Determine the [x, y] coordinate at the center of the cell enclosing the given text.  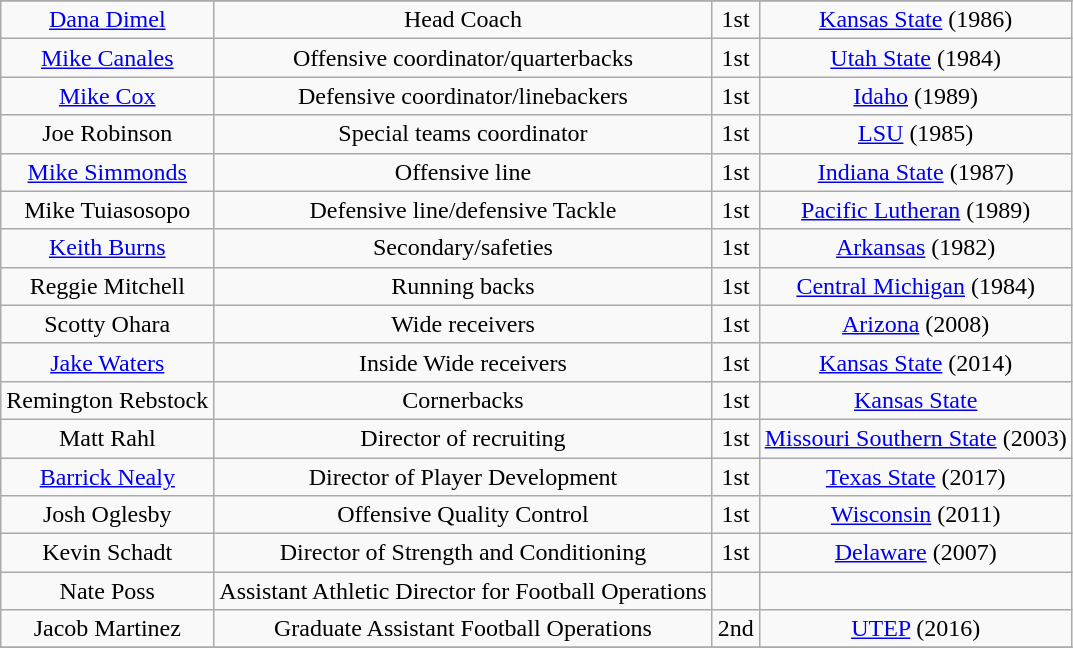
Defensive line/defensive Tackle [463, 210]
Secondary/safeties [463, 248]
Mike Tuiasosopo [108, 210]
2nd [736, 629]
Remington Rebstock [108, 400]
Arizona (2008) [916, 324]
Director of Player Development [463, 477]
Kansas State (1986) [916, 20]
Joe Robinson [108, 134]
Barrick Nealy [108, 477]
Defensive coordinator/linebackers [463, 96]
Reggie Mitchell [108, 286]
Jake Waters [108, 362]
Arkansas (1982) [916, 248]
Delaware (2007) [916, 553]
LSU (1985) [916, 134]
Kansas State (2014) [916, 362]
Scotty Ohara [108, 324]
Director of recruiting [463, 438]
Missouri Southern State (2003) [916, 438]
Offensive Quality Control [463, 515]
Director of Strength and Conditioning [463, 553]
Idaho (1989) [916, 96]
Central Michigan (1984) [916, 286]
Mike Canales [108, 58]
Wide receivers [463, 324]
Cornerbacks [463, 400]
Special teams coordinator [463, 134]
Assistant Athletic Director for Football Operations [463, 591]
Dana Dimel [108, 20]
Pacific Lutheran (1989) [916, 210]
Texas State (2017) [916, 477]
Nate Poss [108, 591]
UTEP (2016) [916, 629]
Inside Wide receivers [463, 362]
Matt Rahl [108, 438]
Mike Simmonds [108, 172]
Utah State (1984) [916, 58]
Kevin Schadt [108, 553]
Running backs [463, 286]
Josh Oglesby [108, 515]
Kansas State [916, 400]
Offensive coordinator/quarterbacks [463, 58]
Head Coach [463, 20]
Mike Cox [108, 96]
Jacob Martinez [108, 629]
Graduate Assistant Football Operations [463, 629]
Keith Burns [108, 248]
Offensive line [463, 172]
Wisconsin (2011) [916, 515]
Indiana State (1987) [916, 172]
